Detect which cell encompasses the target text, then output its (X, Y) center coordinate. 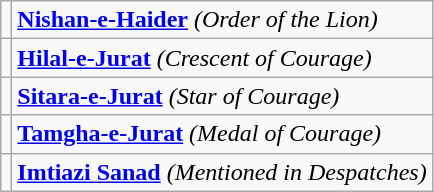
Nishan-e-Haider (Order of the Lion) (222, 20)
Sitara-e-Jurat (Star of Courage) (222, 96)
Imtiazi Sanad (Mentioned in Despatches) (222, 172)
Tamgha-e-Jurat (Medal of Courage) (222, 134)
Hilal-e-Jurat (Crescent of Courage) (222, 58)
